For the text-containing cell, return its midpoint in [X, Y] coordinate format. 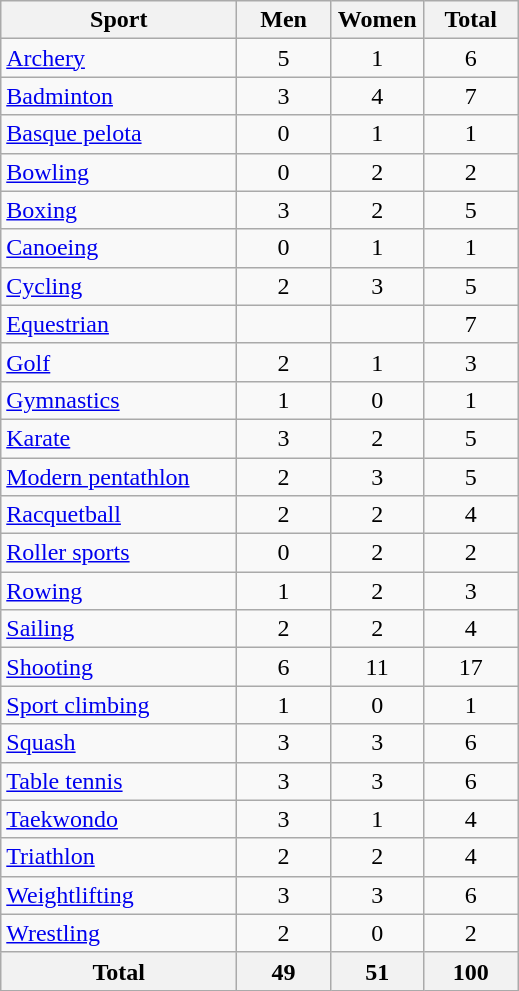
Sport [119, 20]
Racquetball [119, 515]
11 [377, 667]
Modern pentathlon [119, 477]
51 [377, 971]
Wrestling [119, 933]
Roller sports [119, 553]
Weightlifting [119, 895]
Bowling [119, 172]
Women [377, 20]
Canoeing [119, 248]
Triathlon [119, 857]
100 [471, 971]
Table tennis [119, 781]
Sailing [119, 629]
Squash [119, 743]
Equestrian [119, 324]
Archery [119, 58]
Gymnastics [119, 400]
Karate [119, 438]
Men [284, 20]
Shooting [119, 667]
49 [284, 971]
Boxing [119, 210]
Basque pelota [119, 134]
17 [471, 667]
Rowing [119, 591]
Cycling [119, 286]
Golf [119, 362]
Sport climbing [119, 705]
Taekwondo [119, 819]
Badminton [119, 96]
